From the cell containing the given text, extract its center point as (x, y) coordinate. 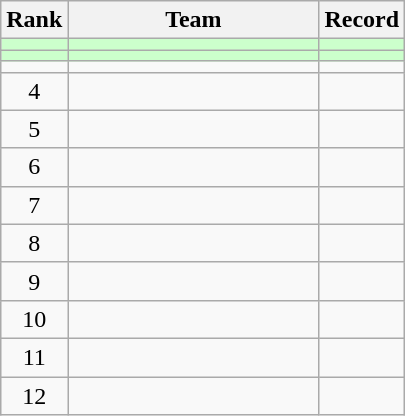
10 (34, 319)
4 (34, 91)
6 (34, 167)
Record (362, 20)
5 (34, 129)
7 (34, 205)
Rank (34, 20)
12 (34, 395)
Team (194, 20)
8 (34, 243)
11 (34, 357)
9 (34, 281)
